Find where the given text appears and provide that cell's center as (X, Y) coordinate. 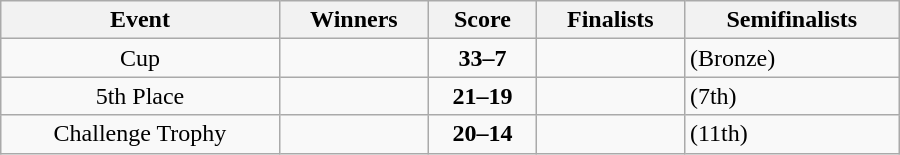
33–7 (483, 58)
Score (483, 20)
(11th) (792, 134)
Cup (140, 58)
20–14 (483, 134)
(7th) (792, 96)
Winners (354, 20)
(Bronze) (792, 58)
Event (140, 20)
5th Place (140, 96)
Finalists (610, 20)
Challenge Trophy (140, 134)
21–19 (483, 96)
Semifinalists (792, 20)
